Return (x, y) of the center of cell containing provided text 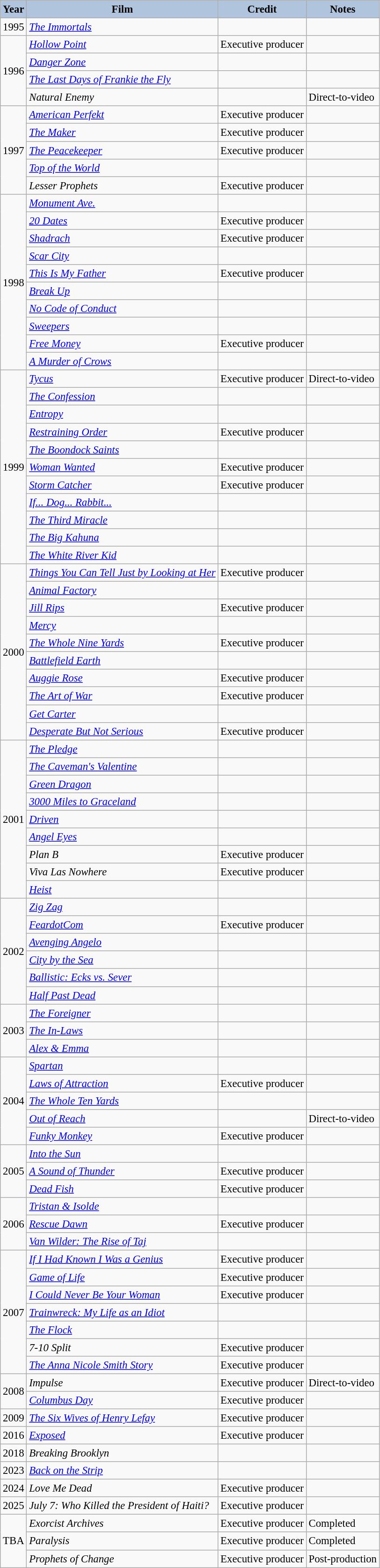
Year (14, 9)
Spartan (123, 1066)
The Flock (123, 1330)
2016 (14, 1435)
Out of Reach (123, 1118)
The Immortals (123, 27)
TBA (14, 1541)
Animal Factory (123, 591)
A Murder of Crows (123, 362)
Columbus Day (123, 1400)
Jill Rips (123, 608)
A Sound of Thunder (123, 1171)
Paralysis (123, 1541)
Tycus (123, 379)
Rescue Dawn (123, 1224)
Green Dragon (123, 784)
Things You Can Tell Just by Looking at Her (123, 573)
2000 (14, 652)
3000 Miles to Graceland (123, 802)
The Foreigner (123, 1013)
Viva Las Nowhere (123, 872)
Driven (123, 819)
2005 (14, 1172)
Desperate But Not Serious (123, 731)
Shadrach (123, 238)
Game of Life (123, 1277)
The Peacekeeper (123, 150)
The Art of War (123, 696)
Hollow Point (123, 44)
Van Wilder: The Rise of Taj (123, 1242)
Break Up (123, 291)
Half Past Dead (123, 995)
Zig Zag (123, 907)
Free Money (123, 344)
Post-production (343, 1559)
City by the Sea (123, 960)
The Third Miracle (123, 520)
The Six Wives of Henry Lefay (123, 1418)
Sweepers (123, 326)
This Is My Father (123, 274)
Funky Monkey (123, 1136)
1998 (14, 282)
Avenging Angelo (123, 942)
Love Me Dead (123, 1488)
If... Dog... Rabbit... (123, 503)
2008 (14, 1391)
Angel Eyes (123, 837)
The Maker (123, 133)
Exposed (123, 1435)
2001 (14, 819)
FeardotCom (123, 925)
Lesser Prophets (123, 185)
2025 (14, 1506)
The Whole Ten Yards (123, 1101)
Credit (262, 9)
The Whole Nine Yards (123, 643)
The Caveman's Valentine (123, 766)
Notes (343, 9)
Get Carter (123, 714)
Laws of Attraction (123, 1083)
Natural Enemy (123, 97)
I Could Never Be Your Woman (123, 1294)
Alex & Emma (123, 1048)
1995 (14, 27)
The Pledge (123, 749)
The White River Kid (123, 555)
The Confession (123, 397)
The Anna Nicole Smith Story (123, 1365)
Woman Wanted (123, 467)
Plan B (123, 854)
Storm Catcher (123, 485)
Into the Sun (123, 1154)
The In-Laws (123, 1030)
If I Had Known I Was a Genius (123, 1259)
Ballistic: Ecks vs. Sever (123, 978)
2024 (14, 1488)
Breaking Brooklyn (123, 1453)
Film (123, 9)
2004 (14, 1101)
Dead Fish (123, 1189)
Scar City (123, 256)
Monument Ave. (123, 203)
7-10 Split (123, 1347)
Entropy (123, 414)
2002 (14, 951)
The Big Kahuna (123, 538)
1996 (14, 71)
2009 (14, 1418)
Prophets of Change (123, 1559)
Auggie Rose (123, 679)
Battlefield Earth (123, 661)
2023 (14, 1471)
The Boondock Saints (123, 450)
2006 (14, 1224)
Exorcist Archives (123, 1524)
Tristan & Isolde (123, 1206)
2007 (14, 1312)
American Perfekt (123, 115)
The Last Days of Frankie the Fly (123, 80)
Top of the World (123, 168)
Trainwreck: My Life as an Idiot (123, 1312)
20 Dates (123, 221)
Heist (123, 890)
1999 (14, 467)
1997 (14, 150)
2018 (14, 1453)
Restraining Order (123, 432)
No Code of Conduct (123, 309)
2003 (14, 1030)
Danger Zone (123, 62)
Impulse (123, 1383)
Back on the Strip (123, 1471)
July 7: Who Killed the President of Haiti? (123, 1506)
Mercy (123, 626)
